Identify which cell holds the provided text, then report its (X, Y) central coordinate. 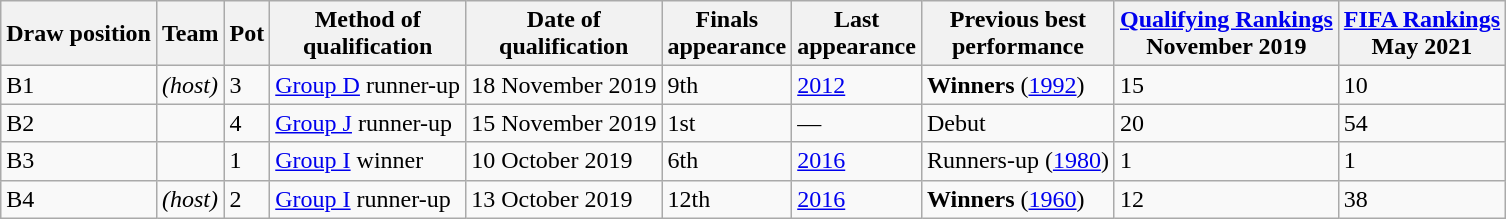
2 (247, 199)
Group D runner-up (368, 85)
Team (190, 34)
B4 (79, 199)
Debut (1018, 123)
Group J runner-up (368, 123)
Lastappea­rance (857, 34)
FIFA RankingsMay 2021 (1422, 34)
4 (247, 123)
Previous bestperfor­mance (1018, 34)
— (857, 123)
13 October 2019 (564, 199)
54 (1422, 123)
15 November 2019 (564, 123)
Winners (1960) (1018, 199)
3 (247, 85)
9th (727, 85)
Runners-up (1980) (1018, 161)
Date ofquali­fication (564, 34)
Pot (247, 34)
38 (1422, 199)
12 (1226, 199)
6th (727, 161)
15 (1226, 85)
12th (727, 199)
20 (1226, 123)
B2 (79, 123)
Finalsappea­rance (727, 34)
2012 (857, 85)
10 (1422, 85)
B1 (79, 85)
Draw posi­tion (79, 34)
18 November 2019 (564, 85)
Group I winner (368, 161)
10 October 2019 (564, 161)
B3 (79, 161)
Qualifying RankingsNovember 2019 (1226, 34)
Winners (1992) (1018, 85)
Method ofquali­fication (368, 34)
Group I runner-up (368, 199)
1st (727, 123)
